Output the [X, Y] coordinate of the center of the cell containing the given text.  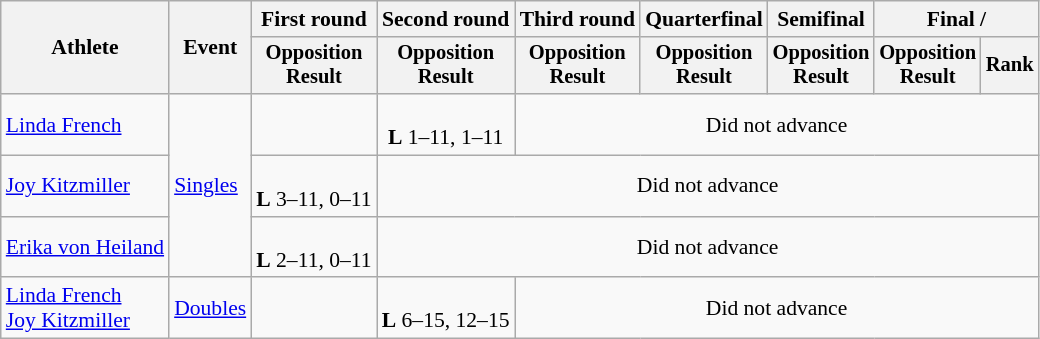
Quarterfinal [704, 19]
Erika von Heiland [85, 248]
Rank [1010, 66]
Final / [956, 19]
L 3–11, 0–11 [314, 186]
Second round [446, 19]
Linda FrenchJoy Kitzmiller [85, 308]
Event [210, 48]
Joy Kitzmiller [85, 186]
L 2–11, 0–11 [314, 248]
Singles [210, 186]
First round [314, 19]
Linda French [85, 124]
Athlete [85, 48]
Semifinal [822, 19]
L 6–15, 12–15 [446, 308]
L 1–11, 1–11 [446, 124]
Third round [578, 19]
Doubles [210, 308]
